For the text-containing cell, return its midpoint in [x, y] coordinate format. 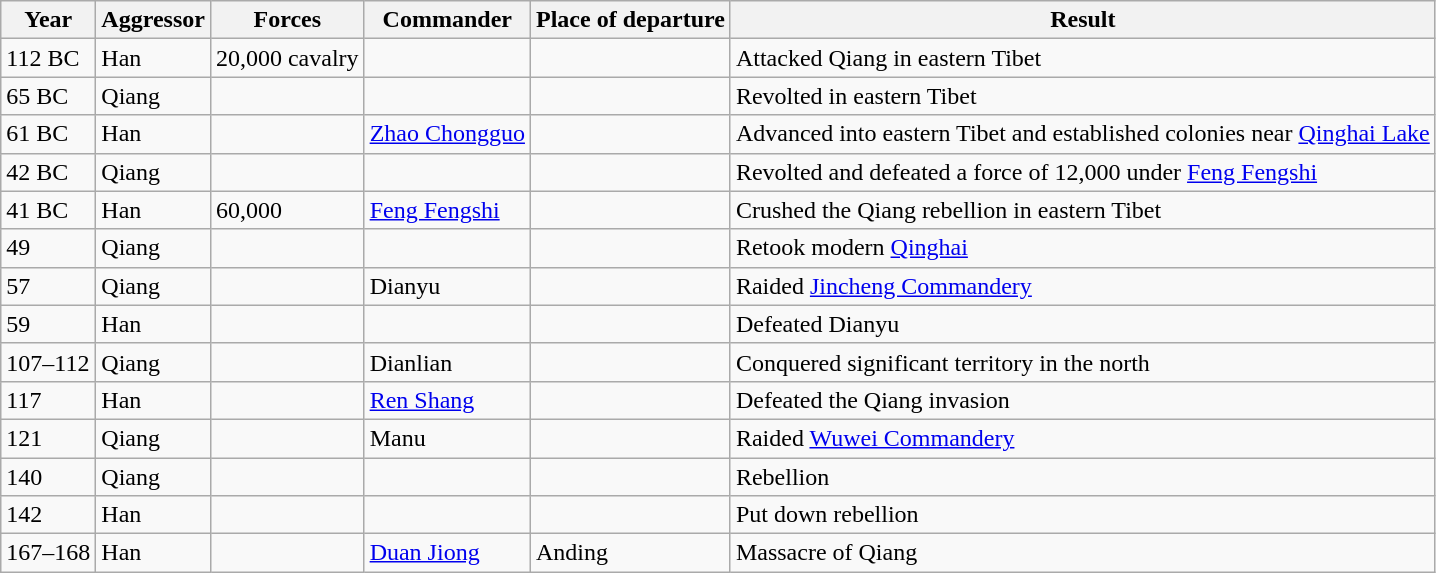
Conquered significant territory in the north [1082, 362]
Anding [630, 553]
42 BC [48, 172]
Duan Jiong [447, 553]
59 [48, 324]
142 [48, 515]
20,000 cavalry [287, 58]
Defeated Dianyu [1082, 324]
Put down rebellion [1082, 515]
Year [48, 20]
Manu [447, 438]
Crushed the Qiang rebellion in eastern Tibet [1082, 210]
Advanced into eastern Tibet and established colonies near Qinghai Lake [1082, 134]
41 BC [48, 210]
Raided Wuwei Commandery [1082, 438]
Result [1082, 20]
Forces [287, 20]
57 [48, 286]
117 [48, 400]
49 [48, 248]
61 BC [48, 134]
Ren Shang [447, 400]
Commander [447, 20]
Retook modern Qinghai [1082, 248]
121 [48, 438]
Dianlian [447, 362]
Rebellion [1082, 477]
Raided Jincheng Commandery [1082, 286]
65 BC [48, 96]
Revolted in eastern Tibet [1082, 96]
140 [48, 477]
167–168 [48, 553]
112 BC [48, 58]
Zhao Chongguo [447, 134]
107–112 [48, 362]
Aggressor [154, 20]
Defeated the Qiang invasion [1082, 400]
Massacre of Qiang [1082, 553]
Feng Fengshi [447, 210]
Place of departure [630, 20]
60,000 [287, 210]
Revolted and defeated a force of 12,000 under Feng Fengshi [1082, 172]
Attacked Qiang in eastern Tibet [1082, 58]
Dianyu [447, 286]
